Pinpoint the cell where the given text exists, returning its (x, y) midpoint coordinate. 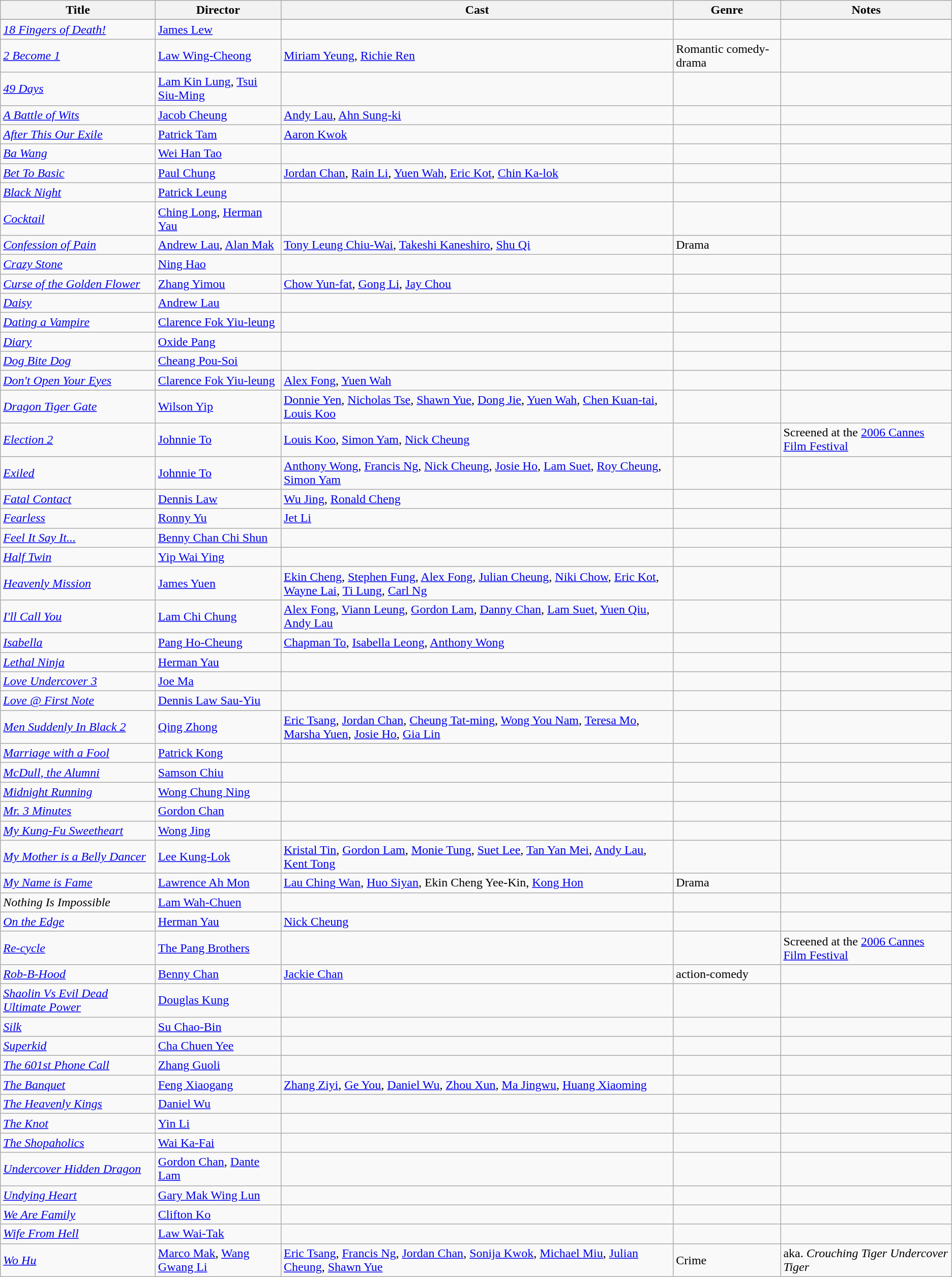
Yip Wai Ying (218, 557)
Dating a Vampire (78, 322)
Marco Mak, Wang Gwang Li (218, 1260)
Jordan Chan, Rain Li, Yuen Wah, Eric Kot, Chin Ka-lok (477, 173)
Fatal Contact (78, 499)
Tony Leung Chiu-Wai, Takeshi Kaneshiro, Shu Qi (477, 245)
My Mother is a Belly Dancer (78, 856)
Isabella (78, 642)
Gary Mak Wing Lun (218, 1195)
My Kung-Fu Sweetheart (78, 830)
Aaron Kwok (477, 134)
Half Twin (78, 557)
Wong Chung Ning (218, 792)
Patrick Kong (218, 753)
Dragon Tiger Gate (78, 407)
Lawrence Ah Mon (218, 883)
Zhang Yimou (218, 283)
Lethal Ninja (78, 662)
On the Edge (78, 922)
Eric Tsang, Francis Ng, Jordan Chan, Sonija Kwok, Michael Miu, Julian Cheung, Shawn Yue (477, 1260)
Wilson Yip (218, 407)
Law Wai-Tak (218, 1234)
Jacob Cheung (218, 115)
Kristal Tin, Gordon Lam, Monie Tung, Suet Lee, Tan Yan Mei, Andy Lau, Kent Tong (477, 856)
Shaolin Vs Evil Dead Ultimate Power (78, 1000)
Ekin Cheng, Stephen Fung, Alex Fong, Julian Cheung, Niki Chow, Eric Kot, Wayne Lai, Ti Lung, Carl Ng (477, 583)
James Lew (218, 29)
Lam Chi Chung (218, 616)
The Shopaholics (78, 1143)
Ning Hao (218, 264)
Ba Wang (78, 154)
Samson Chiu (218, 773)
Cha Chuen Yee (218, 1046)
Pang Ho-Cheung (218, 642)
Don't Open Your Eyes (78, 380)
Jackie Chan (477, 974)
Confession of Pain (78, 245)
action-comedy (727, 974)
Joe Ma (218, 681)
Director (218, 10)
Midnight Running (78, 792)
Eric Tsang, Jordan Chan, Cheung Tat-ming, Wong You Nam, Teresa Mo, Marsha Yuen, Josie Ho, Gia Lin (477, 727)
Qing Zhong (218, 727)
Wai Ka-Fai (218, 1143)
aka. Crouching Tiger Undercover Tiger (866, 1260)
Bet To Basic (78, 173)
Su Chao-Bin (218, 1027)
Superkid (78, 1046)
Oxide Pang (218, 342)
2 Become 1 (78, 56)
Men Suddenly In Black 2 (78, 727)
Cocktail (78, 219)
Marriage with a Fool (78, 753)
Feel It Say It... (78, 538)
Feng Xiaogang (218, 1085)
Alex Fong, Viann Leung, Gordon Lam, Danny Chan, Lam Suet, Yuen Qiu, Andy Lau (477, 616)
Dennis Law Sau-Yiu (218, 701)
Genre (727, 10)
Andrew Lau (218, 303)
Fearless (78, 518)
Wu Jing, Ronald Cheng (477, 499)
Law Wing-Cheong (218, 56)
Cast (477, 10)
McDull, the Alumni (78, 773)
Notes (866, 10)
Wo Hu (78, 1260)
Gordon Chan, Dante Lam (218, 1169)
Love @ First Note (78, 701)
Chapman To, Isabella Leong, Anthony Wong (477, 642)
James Yuen (218, 583)
Lee Kung-Lok (218, 856)
Love Undercover 3 (78, 681)
Undercover Hidden Dragon (78, 1169)
Andrew Lau, Alan Mak (218, 245)
49 Days (78, 88)
Ching Long, Herman Yau (218, 219)
Crime (727, 1260)
The 601st Phone Call (78, 1065)
Zhang Ziyi, Ge You, Daniel Wu, Zhou Xun, Ma Jingwu, Huang Xiaoming (477, 1085)
Clifton Ko (218, 1214)
Exiled (78, 473)
Wei Han Tao (218, 154)
The Pang Brothers (218, 948)
Dog Bite Dog (78, 361)
Rob-B-Hood (78, 974)
Lam Wah-Chuen (218, 902)
18 Fingers of Death! (78, 29)
We Are Family (78, 1214)
Mr. 3 Minutes (78, 811)
Patrick Leung (218, 192)
Paul Chung (218, 173)
Black Night (78, 192)
Anthony Wong, Francis Ng, Nick Cheung, Josie Ho, Lam Suet, Roy Cheung, Simon Yam (477, 473)
Nick Cheung (477, 922)
A Battle of Wits (78, 115)
Diary (78, 342)
Title (78, 10)
Gordon Chan (218, 811)
Daisy (78, 303)
Alex Fong, Yuen Wah (477, 380)
Wife From Hell (78, 1234)
The Banquet (78, 1085)
Daniel Wu (218, 1104)
Lam Kin Lung, Tsui Siu-Ming (218, 88)
Patrick Tam (218, 134)
I'll Call You (78, 616)
Douglas Kung (218, 1000)
Election 2 (78, 439)
Andy Lau, Ahn Sung-ki (477, 115)
Dennis Law (218, 499)
The Knot (78, 1123)
Ronny Yu (218, 518)
Heavenly Mission (78, 583)
Romantic comedy-drama (727, 56)
Lau Ching Wan, Huo Siyan, Ekin Cheng Yee-Kin, Kong Hon (477, 883)
Crazy Stone (78, 264)
Cheang Pou-Soi (218, 361)
Benny Chan (218, 974)
Zhang Guoli (218, 1065)
Re-cycle (78, 948)
My Name is Fame (78, 883)
Yin Li (218, 1123)
Chow Yun-fat, Gong Li, Jay Chou (477, 283)
Silk (78, 1027)
Curse of the Golden Flower (78, 283)
After This Our Exile (78, 134)
Louis Koo, Simon Yam, Nick Cheung (477, 439)
Wong Jing (218, 830)
The Heavenly Kings (78, 1104)
Miriam Yeung, Richie Ren (477, 56)
Jet Li (477, 518)
Undying Heart (78, 1195)
Benny Chan Chi Shun (218, 538)
Nothing Is Impossible (78, 902)
Donnie Yen, Nicholas Tse, Shawn Yue, Dong Jie, Yuen Wah, Chen Kuan-tai, Louis Koo (477, 407)
